Provide the [x, y] coordinate of the cell's center where the given text is located.  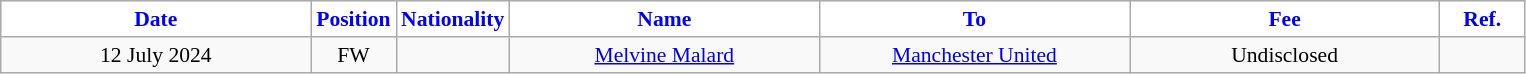
Ref. [1482, 19]
Undisclosed [1285, 55]
Fee [1285, 19]
FW [354, 55]
Date [156, 19]
Nationality [452, 19]
12 July 2024 [156, 55]
Position [354, 19]
Melvine Malard [664, 55]
Manchester United [974, 55]
Name [664, 19]
To [974, 19]
